Identify which cell holds the provided text, then report its [X, Y] central coordinate. 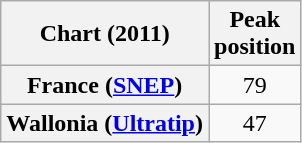
Peakposition [254, 34]
79 [254, 85]
France (SNEP) [105, 85]
Wallonia (Ultratip) [105, 123]
47 [254, 123]
Chart (2011) [105, 34]
